Scan for the cell matching the given text and deliver its (x, y) coordinate at center. 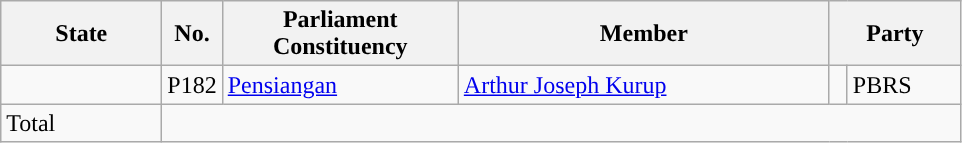
Pensiangan (340, 85)
Party (894, 34)
State (82, 34)
Member (644, 34)
Total (82, 123)
No. (192, 34)
PBRS (904, 85)
Arthur Joseph Kurup (644, 85)
P182 (192, 85)
Parliament Constituency (340, 34)
